Pinpoint the cell where the given text exists, returning its [x, y] midpoint coordinate. 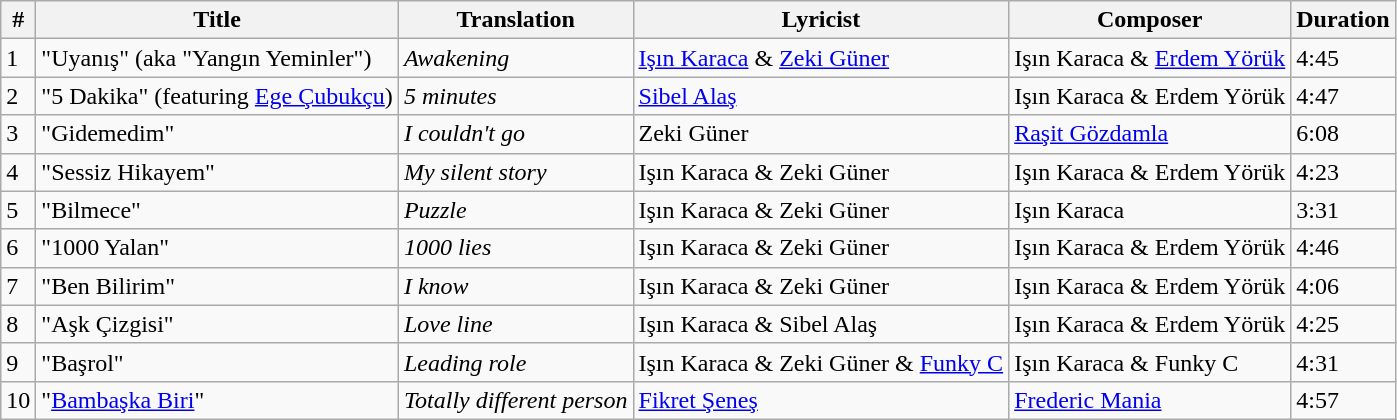
9 [18, 362]
5 minutes [516, 96]
"Aşk Çizgisi" [218, 324]
Frederic Mania [1150, 400]
"Ben Bilirim" [218, 286]
4:31 [1343, 362]
Totally different person [516, 400]
"5 Dakika" (featuring Ege Çubukçu) [218, 96]
4:47 [1343, 96]
4:06 [1343, 286]
Raşit Gözdamla [1150, 134]
Fikret Şeneş [821, 400]
4:45 [1343, 58]
3 [18, 134]
1 [18, 58]
Awakening [516, 58]
2 [18, 96]
"Gidemedim" [218, 134]
Duration [1343, 20]
4:57 [1343, 400]
Sibel Alaş [821, 96]
3:31 [1343, 210]
5 [18, 210]
"Uyanış" (aka "Yangın Yeminler") [218, 58]
# [18, 20]
Işın Karaca & Zeki Güner & Funky C [821, 362]
1000 lies [516, 248]
Lyricist [821, 20]
"Sessiz Hikayem" [218, 172]
Işın Karaca & Funky C [1150, 362]
Title [218, 20]
4:23 [1343, 172]
"Bilmece" [218, 210]
4:25 [1343, 324]
10 [18, 400]
I couldn't go [516, 134]
7 [18, 286]
Zeki Güner [821, 134]
6:08 [1343, 134]
Composer [1150, 20]
Translation [516, 20]
"1000 Yalan" [218, 248]
I know [516, 286]
My silent story [516, 172]
4:46 [1343, 248]
Işın Karaca [1150, 210]
"Bambaşka Biri" [218, 400]
"Başrol" [218, 362]
6 [18, 248]
4 [18, 172]
Leading role [516, 362]
Puzzle [516, 210]
Love line [516, 324]
Işın Karaca & Sibel Alaş [821, 324]
8 [18, 324]
